Identify which cell holds the provided text, then report its (x, y) central coordinate. 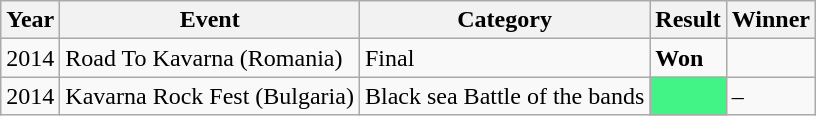
Year (30, 20)
Kavarna Rock Fest (Bulgaria) (210, 96)
Category (504, 20)
Road To Kavarna (Romania) (210, 58)
Black sea Battle of the bands (504, 96)
– (770, 96)
Won (688, 58)
Event (210, 20)
Result (688, 20)
Winner (770, 20)
Final (504, 58)
